Scan for the cell matching the given text and deliver its (x, y) coordinate at center. 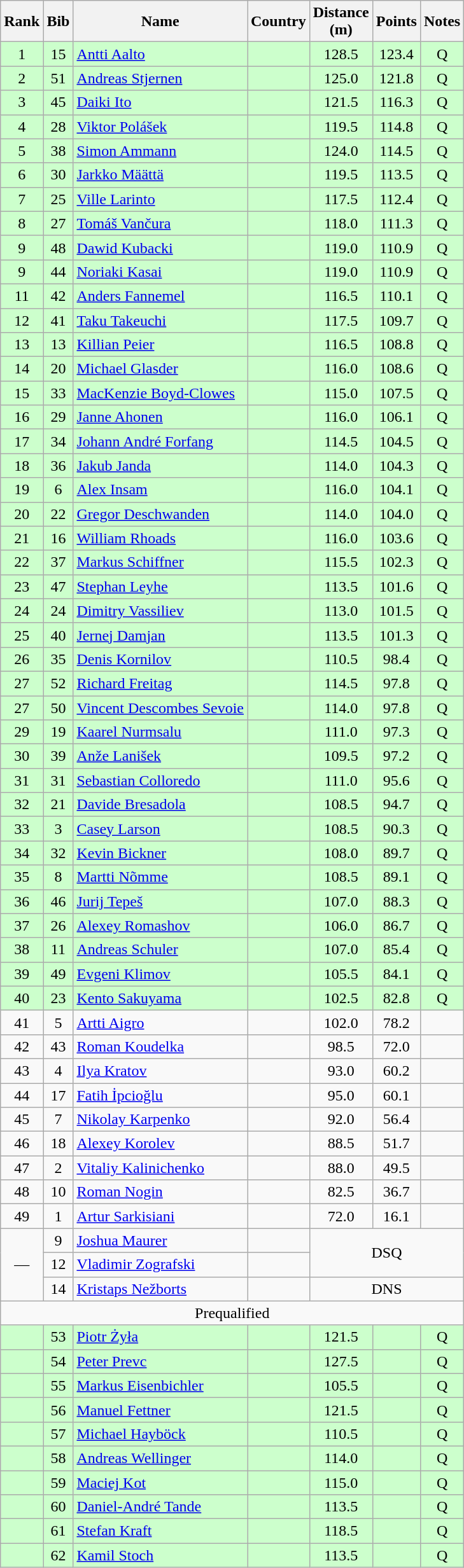
115.5 (341, 562)
Jarkko Määttä (160, 175)
51.7 (396, 1144)
Ilya Kratov (160, 1071)
Jakub Janda (160, 466)
Distance(m) (341, 22)
104.0 (396, 514)
78.2 (396, 1022)
88.3 (396, 901)
28 (59, 127)
102.5 (341, 998)
Alex Insam (160, 490)
Davide Bresadola (160, 805)
101.3 (396, 635)
Jernej Damjan (160, 635)
Daiki Ito (160, 102)
Gregor Deschwanden (160, 514)
113.0 (341, 611)
60 (59, 1507)
Vladimir Zografski (160, 1265)
DSQ (387, 1252)
109.5 (341, 756)
108.6 (396, 369)
108.0 (341, 853)
Artur Sarkisiani (160, 1216)
Evgeni Klimov (160, 974)
90.3 (396, 829)
MacKenzie Boyd-Clowes (160, 393)
Alexey Korolev (160, 1144)
Bib (59, 22)
Taku Takeuchi (160, 320)
82.8 (396, 998)
103.6 (396, 538)
Prequalified (232, 1313)
107.5 (396, 393)
114.8 (396, 127)
52 (59, 683)
Country (278, 22)
111.3 (396, 223)
William Rhoads (160, 538)
54 (59, 1361)
85.4 (396, 950)
58 (59, 1458)
89.7 (396, 853)
97.2 (396, 756)
Antti Aalto (160, 54)
16.1 (396, 1216)
Artti Aigro (160, 1022)
118.5 (341, 1531)
56.4 (396, 1120)
Andreas Schuler (160, 950)
10 (59, 1192)
36.7 (396, 1192)
86.7 (396, 926)
Martti Nõmme (160, 877)
Noriaki Kasai (160, 272)
102.3 (396, 562)
127.5 (341, 1361)
57 (59, 1434)
Daniel-André Tande (160, 1507)
Johann André Forfang (160, 441)
DNS (387, 1289)
123.4 (396, 54)
Vincent Descombes Sevoie (160, 708)
Ville Larinto (160, 199)
104.1 (396, 490)
Janne Ahonen (160, 417)
Piotr Żyła (160, 1337)
Joshua Maurer (160, 1240)
84.1 (396, 974)
Andreas Wellinger (160, 1458)
128.5 (341, 54)
82.5 (341, 1192)
110.1 (396, 296)
102.0 (341, 1022)
Killian Peier (160, 345)
55 (59, 1385)
Vitaliy Kalinichenko (160, 1168)
56 (59, 1410)
Markus Eisenbichler (160, 1385)
Sebastian Colloredo (160, 781)
89.1 (396, 877)
Simon Ammann (160, 151)
98.4 (396, 659)
Andreas Stjernen (160, 78)
112.4 (396, 199)
62 (59, 1555)
93.0 (341, 1071)
97.3 (396, 732)
51 (59, 78)
125.0 (341, 78)
60.2 (396, 1071)
Alexey Romashov (160, 926)
Notes (442, 22)
98.5 (341, 1046)
Michael Glasder (160, 369)
94.7 (396, 805)
Peter Prevc (160, 1361)
61 (59, 1531)
Maciej Kot (160, 1483)
106.0 (341, 926)
49.5 (396, 1168)
Dawid Kubacki (160, 247)
Tomáš Vančura (160, 223)
Casey Larson (160, 829)
118.0 (341, 223)
Rank (22, 22)
59 (59, 1483)
Dimitry Vassiliev (160, 611)
88.0 (341, 1168)
108.8 (396, 345)
104.5 (396, 441)
Kevin Bickner (160, 853)
104.3 (396, 466)
101.6 (396, 586)
60.1 (396, 1095)
Fatih İpcioğlu (160, 1095)
116.3 (396, 102)
Anže Lanišek (160, 756)
Manuel Fettner (160, 1410)
Name (160, 22)
Anders Fannemel (160, 296)
92.0 (341, 1120)
Kaarel Nurmsalu (160, 732)
50 (59, 708)
Kento Sakuyama (160, 998)
Michael Hayböck (160, 1434)
Kamil Stoch (160, 1555)
101.5 (396, 611)
88.5 (341, 1144)
106.1 (396, 417)
Markus Schiffner (160, 562)
124.0 (341, 151)
Denis Kornilov (160, 659)
— (22, 1265)
Roman Nogin (160, 1192)
Stefan Kraft (160, 1531)
109.7 (396, 320)
121.8 (396, 78)
53 (59, 1337)
Nikolay Karpenko (160, 1120)
Jurij Tepeš (160, 901)
Stephan Leyhe (160, 586)
Kristaps Nežborts (160, 1289)
95.0 (341, 1095)
95.6 (396, 781)
Roman Koudelka (160, 1046)
Richard Freitag (160, 683)
Viktor Polášek (160, 127)
Points (396, 22)
